Determine the [x, y] coordinate at the center of the cell enclosing the given text.  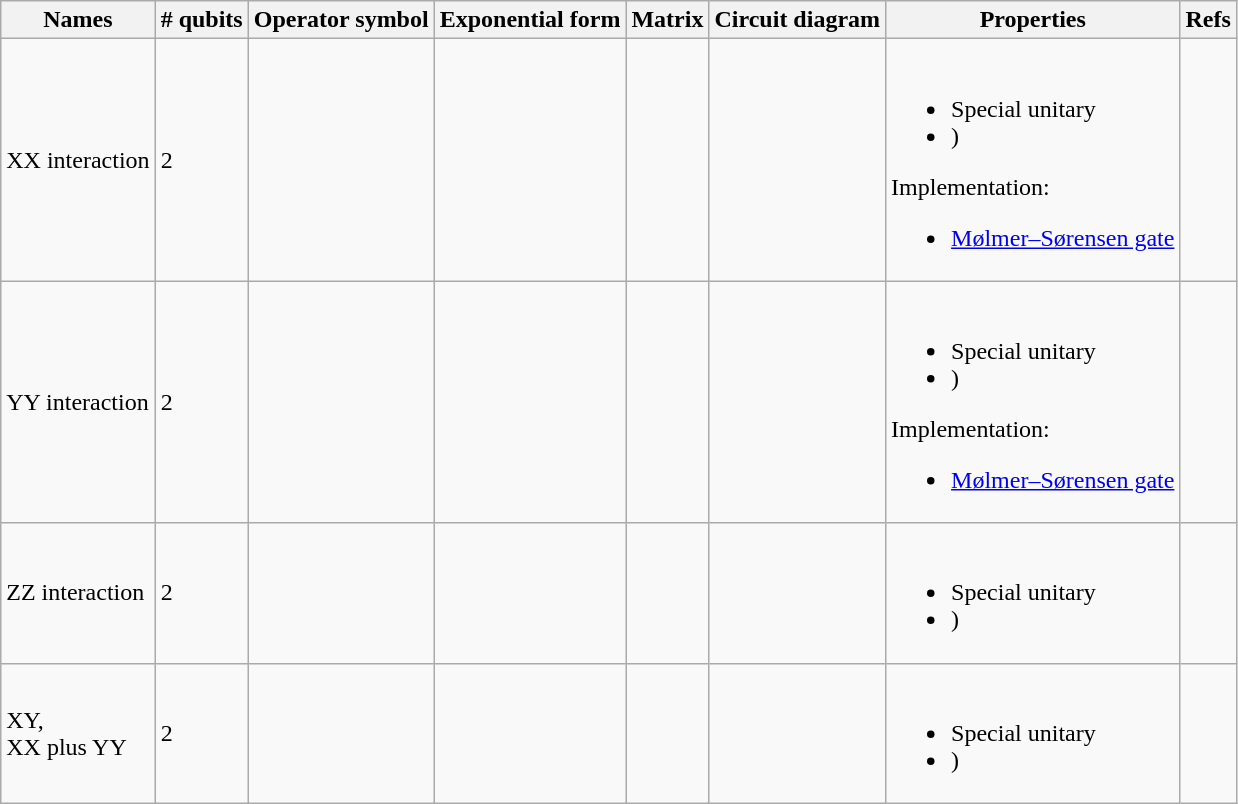
Names [78, 20]
ZZ interaction [78, 593]
Matrix [668, 20]
Operator symbol [341, 20]
Properties [1033, 20]
# qubits [202, 20]
XX interaction [78, 160]
YY interaction [78, 402]
XY,XX plus YY [78, 733]
Refs [1208, 20]
Circuit diagram [798, 20]
Exponential form [530, 20]
